Locate the cell with the specified text and output its [x, y] center coordinate. 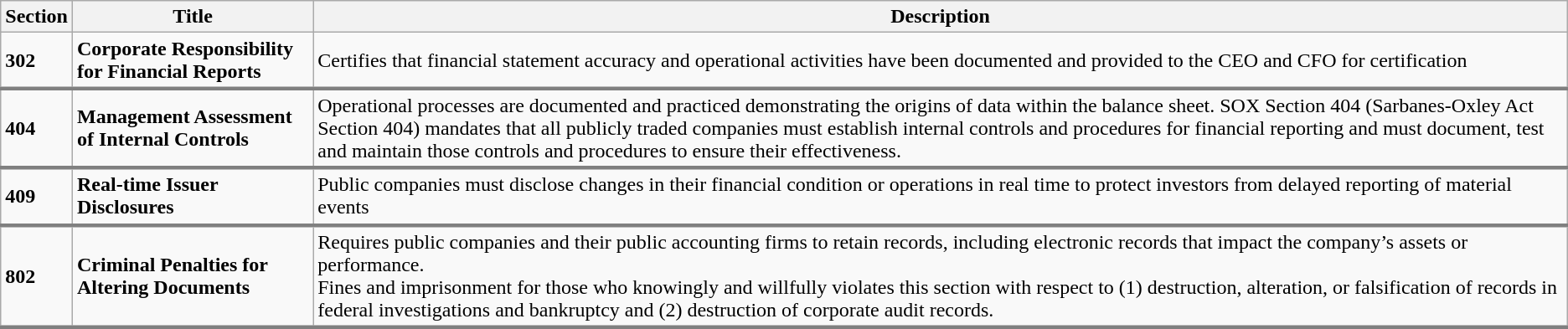
Section [37, 17]
Management Assessment of Internal Controls [193, 127]
Title [193, 17]
Certifies that financial statement accuracy and operational activities have been documented and provided to the CEO and CFO for certification [941, 60]
409 [37, 196]
Criminal Penalties for Altering Documents [193, 275]
Corporate Responsibility for Financial Reports [193, 60]
404 [37, 127]
302 [37, 60]
802 [37, 275]
Description [941, 17]
Real-time Issuer Disclosures [193, 196]
